Scan for the cell matching the given text and deliver its (x, y) coordinate at center. 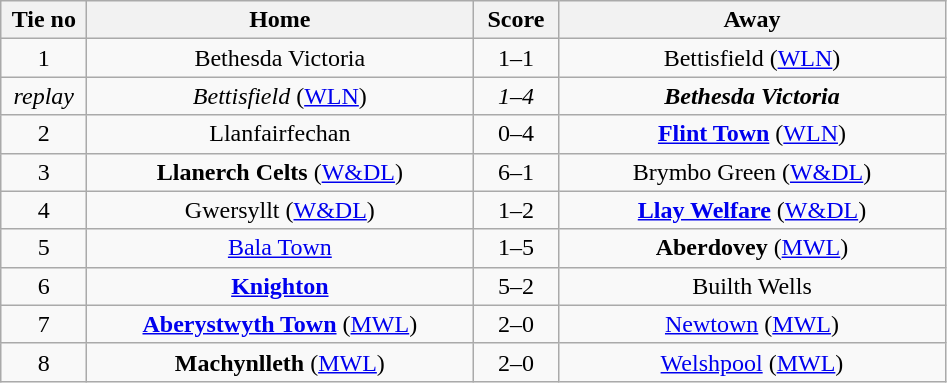
Away (752, 20)
Machynlleth (MWL) (280, 362)
6–1 (516, 172)
Newtown (MWL) (752, 324)
5–2 (516, 286)
Gwersyllt (W&DL) (280, 210)
6 (44, 286)
Builth Wells (752, 286)
1–5 (516, 248)
replay (44, 96)
1–2 (516, 210)
Llay Welfare (W&DL) (752, 210)
Welshpool (MWL) (752, 362)
2 (44, 134)
Bala Town (280, 248)
Knighton (280, 286)
Flint Town (WLN) (752, 134)
4 (44, 210)
1–4 (516, 96)
5 (44, 248)
3 (44, 172)
Tie no (44, 20)
Aberystwyth Town (MWL) (280, 324)
Score (516, 20)
Brymbo Green (W&DL) (752, 172)
Llanerch Celts (W&DL) (280, 172)
0–4 (516, 134)
Llanfairfechan (280, 134)
7 (44, 324)
Aberdovey (MWL) (752, 248)
1 (44, 58)
8 (44, 362)
Home (280, 20)
1–1 (516, 58)
